Locate the cell with the specified text and output its [X, Y] center coordinate. 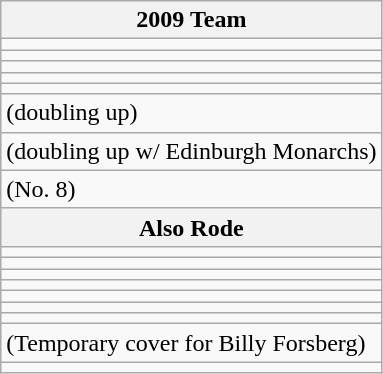
Also Rode [192, 227]
(doubling up w/ Edinburgh Monarchs) [192, 151]
2009 Team [192, 20]
(Temporary cover for Billy Forsberg) [192, 343]
(No. 8) [192, 189]
(doubling up) [192, 113]
